Provide the [X, Y] coordinate of the cell's center where the given text is located.  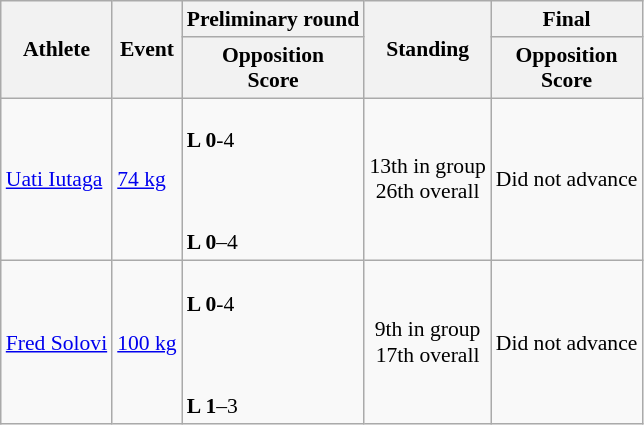
Event [146, 50]
Athlete [56, 50]
13th in group26th overall [427, 180]
100 kg [146, 342]
Uati Iutaga [56, 180]
Standing [427, 50]
9th in group17th overall [427, 342]
Final [567, 19]
Fred Solovi [56, 342]
L 0-4L 0–4 [274, 180]
L 0-4L 1–3 [274, 342]
Preliminary round [274, 19]
74 kg [146, 180]
